Provide the [X, Y] coordinate of the cell's center where the given text is located.  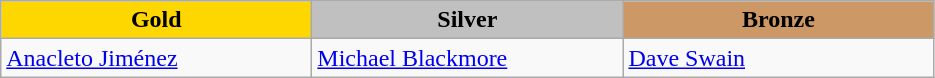
Silver [468, 20]
Dave Swain [778, 58]
Bronze [778, 20]
Gold [156, 20]
Michael Blackmore [468, 58]
Anacleto Jiménez [156, 58]
